Detect which cell encompasses the target text, then output its (x, y) center coordinate. 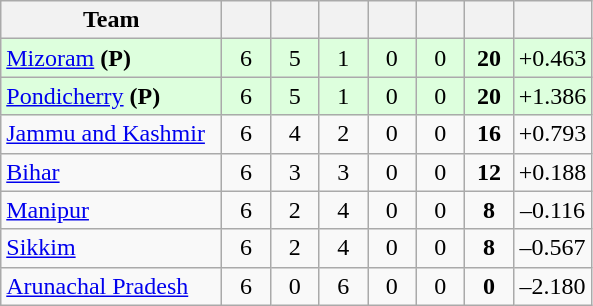
Manipur (112, 210)
–2.180 (552, 286)
Jammu and Kashmir (112, 134)
Mizoram (P) (112, 58)
Team (112, 20)
+0.793 (552, 134)
Sikkim (112, 248)
Arunachal Pradesh (112, 286)
+0.188 (552, 172)
Pondicherry (P) (112, 96)
–0.567 (552, 248)
16 (490, 134)
+1.386 (552, 96)
12 (490, 172)
+0.463 (552, 58)
–0.116 (552, 210)
Bihar (112, 172)
